Capture the cell that displays the provided text and extract its [x, y] central coordinate. 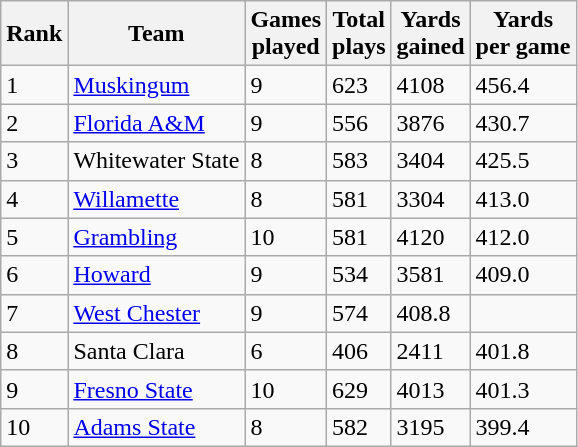
413.0 [523, 199]
534 [359, 275]
Team [156, 34]
629 [359, 389]
Muskingum [156, 85]
4120 [430, 237]
399.4 [523, 427]
Adams State [156, 427]
Yardsper game [523, 34]
Gamesplayed [286, 34]
Willamette [156, 199]
408.8 [430, 313]
Fresno State [156, 389]
Florida A&M [156, 123]
7 [34, 313]
West Chester [156, 313]
3304 [430, 199]
2 [34, 123]
3 [34, 161]
2411 [430, 351]
Howard [156, 275]
3581 [430, 275]
623 [359, 85]
409.0 [523, 275]
430.7 [523, 123]
583 [359, 161]
3404 [430, 161]
Totalplays [359, 34]
4108 [430, 85]
Rank [34, 34]
4013 [430, 389]
4 [34, 199]
3876 [430, 123]
1 [34, 85]
401.8 [523, 351]
401.3 [523, 389]
582 [359, 427]
Whitewater State [156, 161]
Yardsgained [430, 34]
3195 [430, 427]
412.0 [523, 237]
574 [359, 313]
406 [359, 351]
Grambling [156, 237]
5 [34, 237]
Santa Clara [156, 351]
456.4 [523, 85]
556 [359, 123]
425.5 [523, 161]
